Extract the (x, y) coordinate from the center of the cell holding the provided text.  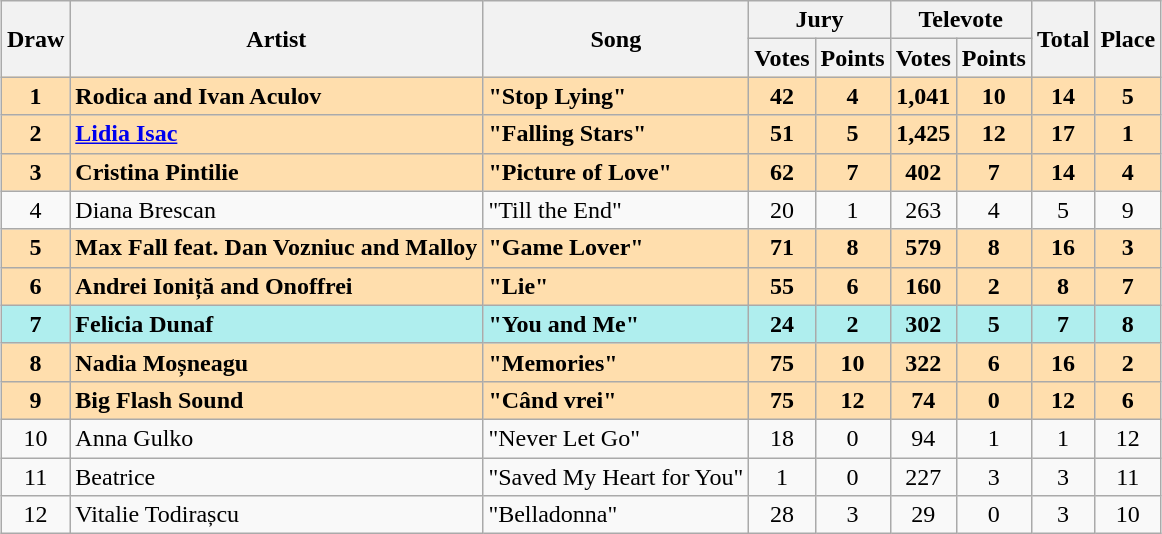
227 (923, 477)
42 (782, 96)
Cristina Pintilie (276, 172)
71 (782, 248)
Total (1063, 39)
Felicia Dunaf (276, 324)
28 (782, 515)
Jury (820, 20)
160 (923, 286)
"Game Lover" (616, 248)
1,425 (923, 134)
29 (923, 515)
263 (923, 210)
"Picture of Love" (616, 172)
Vitalie Todirașcu (276, 515)
"Lie" (616, 286)
Big Flash Sound (276, 400)
Max Fall feat. Dan Vozniuc and Malloy (276, 248)
"Till the End" (616, 210)
55 (782, 286)
17 (1063, 134)
62 (782, 172)
Draw (35, 39)
Diana Brescan (276, 210)
Lidia Isac (276, 134)
20 (782, 210)
"Never Let Go" (616, 438)
24 (782, 324)
"Belladonna" (616, 515)
"Falling Stars" (616, 134)
322 (923, 362)
Nadia Moșneagu (276, 362)
"You and Me" (616, 324)
Place (1128, 39)
Anna Gulko (276, 438)
94 (923, 438)
74 (923, 400)
Rodica and Ivan Aculov (276, 96)
579 (923, 248)
"Saved My Heart for You" (616, 477)
Song (616, 39)
Andrei Ioniță and Onoffrei (276, 286)
302 (923, 324)
18 (782, 438)
51 (782, 134)
Artist (276, 39)
"Stop Lying" (616, 96)
"Memories" (616, 362)
"Când vrei" (616, 400)
Televote (960, 20)
Beatrice (276, 477)
402 (923, 172)
1,041 (923, 96)
